Return [x, y] of the center of cell containing provided text 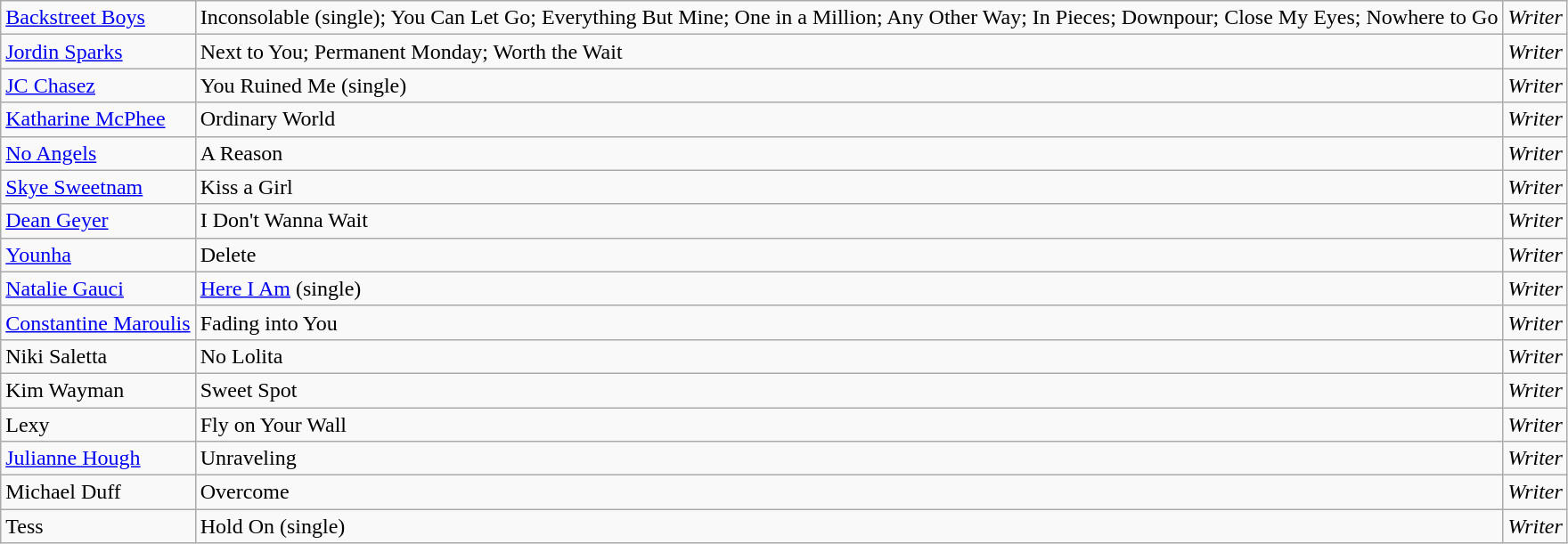
I Don't Wanna Wait [849, 221]
Skye Sweetnam [98, 187]
Delete [849, 255]
A Reason [849, 153]
Fly on Your Wall [849, 425]
Niki Saletta [98, 356]
Julianne Hough [98, 459]
Inconsolable (single); You Can Let Go; Everything But Mine; One in a Million; Any Other Way; In Pieces; Downpour; Close My Eyes; Nowhere to Go [849, 18]
Sweet Spot [849, 390]
Ordinary World [849, 119]
Michael Duff [98, 492]
Overcome [849, 492]
Hold On (single) [849, 526]
Constantine Maroulis [98, 322]
Backstreet Boys [98, 18]
Natalie Gauci [98, 288]
Kim Wayman [98, 390]
Unraveling [849, 459]
Kiss a Girl [849, 187]
Tess [98, 526]
Dean Geyer [98, 221]
Here I Am (single) [849, 288]
Next to You; Permanent Monday; Worth the Wait [849, 52]
Katharine McPhee [98, 119]
No Angels [98, 153]
No Lolita [849, 356]
You Ruined Me (single) [849, 85]
Younha [98, 255]
Fading into You [849, 322]
JC Chasez [98, 85]
Jordin Sparks [98, 52]
Lexy [98, 425]
